Extract the (x, y) coordinate from the center of the cell holding the provided text.  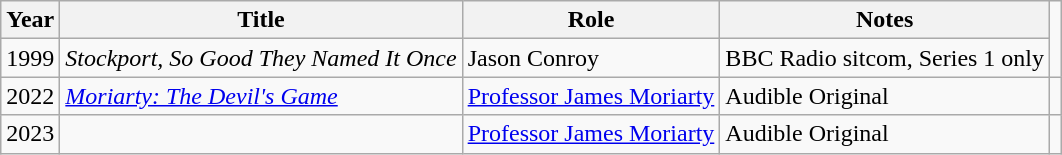
2023 (30, 134)
Stockport, So Good They Named It Once (261, 58)
Notes (885, 20)
Jason Conroy (591, 58)
1999 (30, 58)
Role (591, 20)
BBC Radio sitcom, Series 1 only (885, 58)
Title (261, 20)
2022 (30, 96)
Moriarty: The Devil's Game (261, 96)
Year (30, 20)
